Extract the (X, Y) coordinate from the center of the cell holding the provided text.  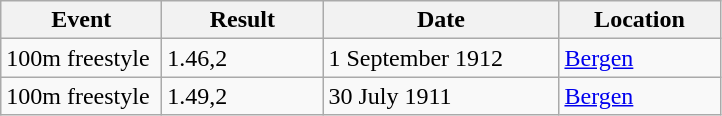
Date (441, 20)
30 July 1911 (441, 96)
Location (640, 20)
1.49,2 (242, 96)
1 September 1912 (441, 58)
Result (242, 20)
1.46,2 (242, 58)
Event (82, 20)
